Provide the [X, Y] coordinate of the cell's center where the given text is located.  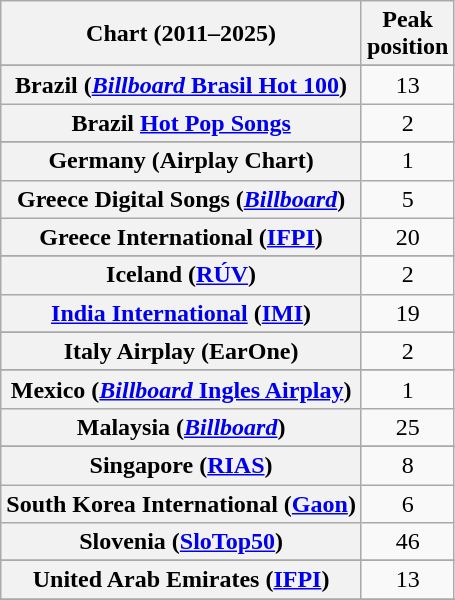
Germany (Airplay Chart) [182, 161]
Brazil (Billboard Brasil Hot 100) [182, 85]
5 [407, 199]
South Korea International (Gaon) [182, 503]
Chart (2011–2025) [182, 34]
6 [407, 503]
20 [407, 237]
Malaysia (Billboard) [182, 427]
United Arab Emirates (IFPI) [182, 580]
Slovenia (SloTop50) [182, 542]
46 [407, 542]
India International (IMI) [182, 313]
Italy Airplay (EarOne) [182, 351]
8 [407, 465]
19 [407, 313]
Brazil Hot Pop Songs [182, 123]
25 [407, 427]
Greece International (IFPI) [182, 237]
Iceland (RÚV) [182, 275]
Singapore (RIAS) [182, 465]
Mexico (Billboard Ingles Airplay) [182, 389]
Peakposition [407, 34]
Greece Digital Songs (Billboard) [182, 199]
